Locate the cell with the specified text and output its (x, y) center coordinate. 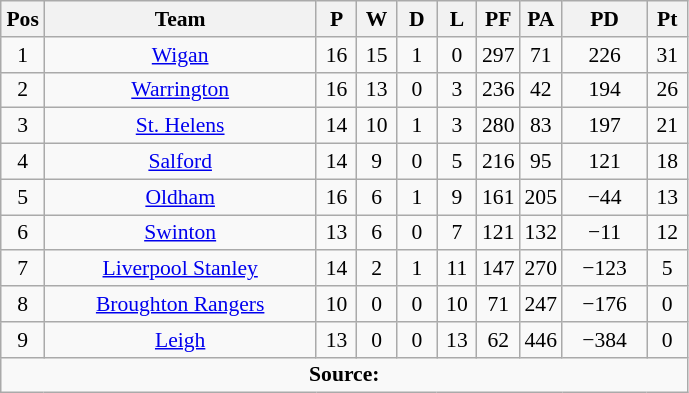
31 (667, 55)
PF (498, 19)
297 (498, 55)
197 (604, 126)
15 (377, 55)
280 (498, 126)
−384 (604, 340)
−44 (604, 197)
216 (498, 162)
95 (540, 162)
Wigan (180, 55)
205 (540, 197)
−11 (604, 233)
21 (667, 126)
270 (540, 269)
147 (498, 269)
Oldham (180, 197)
Pt (667, 19)
11 (457, 269)
8 (22, 304)
18 (667, 162)
PD (604, 19)
226 (604, 55)
−176 (604, 304)
P (336, 19)
St. Helens (180, 126)
Team (180, 19)
83 (540, 126)
Source: (344, 375)
Liverpool Stanley (180, 269)
236 (498, 90)
Pos (22, 19)
12 (667, 233)
Salford (180, 162)
Swinton (180, 233)
4 (22, 162)
W (377, 19)
132 (540, 233)
26 (667, 90)
446 (540, 340)
Leigh (180, 340)
62 (498, 340)
−123 (604, 269)
PA (540, 19)
Broughton Rangers (180, 304)
194 (604, 90)
161 (498, 197)
D (417, 19)
Warrington (180, 90)
247 (540, 304)
L (457, 19)
42 (540, 90)
